Scan for the cell matching the given text and deliver its (x, y) coordinate at center. 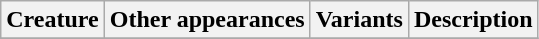
Variants (359, 20)
Description (473, 20)
Other appearances (207, 20)
Creature (52, 20)
